Search for the cell housing the specified text and yield its (X, Y) center coordinate. 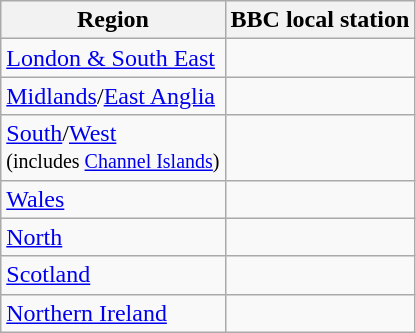
North (113, 237)
Midlands/East Anglia (113, 96)
Region (113, 20)
Northern Ireland (113, 313)
Wales (113, 199)
South/West(includes Channel Islands) (113, 148)
London & South East (113, 58)
Scotland (113, 275)
BBC local station (320, 20)
